From the cell containing the given text, extract its center point as [X, Y] coordinate. 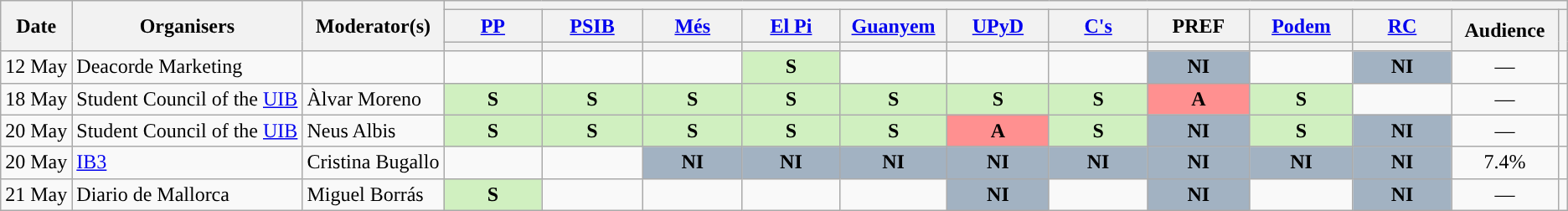
Deacorde Marketing [188, 67]
El Pi [791, 26]
12 May [37, 67]
Podem [1302, 26]
IB3 [188, 162]
Miguel Borrás [374, 194]
UPyD [998, 26]
Organisers [188, 26]
7.4% [1504, 162]
Date [37, 26]
C's [1097, 26]
PREF [1199, 26]
Guanyem [894, 26]
18 May [37, 99]
PP [493, 26]
Neus Albis [374, 131]
PSIB [593, 26]
RC [1402, 26]
Més [692, 26]
Moderator(s) [374, 26]
Àlvar Moreno [374, 99]
21 May [37, 194]
Cristina Bugallo [374, 162]
Diario de Mallorca [188, 194]
Audience [1504, 30]
